Determine the [x, y] coordinate at the center of the cell enclosing the given text.  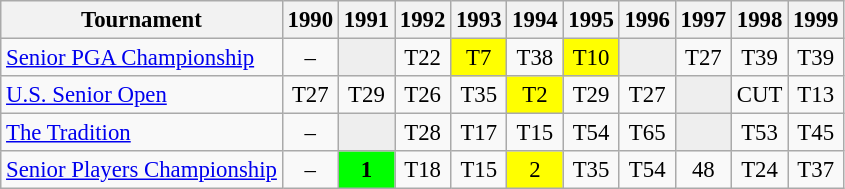
1999 [816, 20]
U.S. Senior Open [142, 95]
1990 [310, 20]
1998 [759, 20]
T10 [591, 58]
T53 [759, 133]
The Tradition [142, 133]
T17 [479, 133]
T18 [422, 170]
Senior Players Championship [142, 170]
1 [366, 170]
1996 [647, 20]
48 [703, 170]
1991 [366, 20]
T7 [479, 58]
1994 [535, 20]
1997 [703, 20]
T45 [816, 133]
Senior PGA Championship [142, 58]
T28 [422, 133]
Tournament [142, 20]
T2 [535, 95]
1993 [479, 20]
T65 [647, 133]
T13 [816, 95]
2 [535, 170]
T37 [816, 170]
CUT [759, 95]
1992 [422, 20]
1995 [591, 20]
T24 [759, 170]
T38 [535, 58]
T26 [422, 95]
T22 [422, 58]
